Output the (X, Y) coordinate of the center of the cell containing the given text.  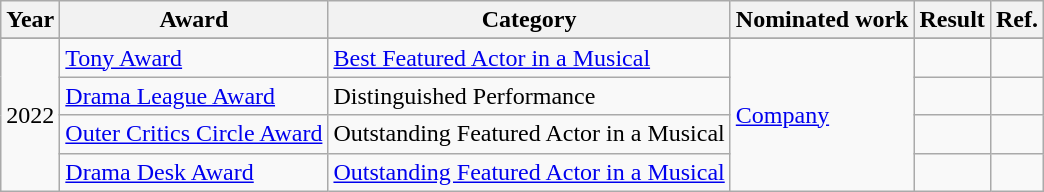
Outer Critics Circle Award (194, 134)
Year (30, 20)
Category (529, 20)
Result (952, 20)
Tony Award (194, 58)
Award (194, 20)
Drama League Award (194, 96)
Distinguished Performance (529, 96)
2022 (30, 115)
Company (822, 115)
Ref. (1016, 20)
Nominated work (822, 20)
Drama Desk Award (194, 172)
Best Featured Actor in a Musical (529, 58)
